Identify which cell holds the provided text, then report its (x, y) central coordinate. 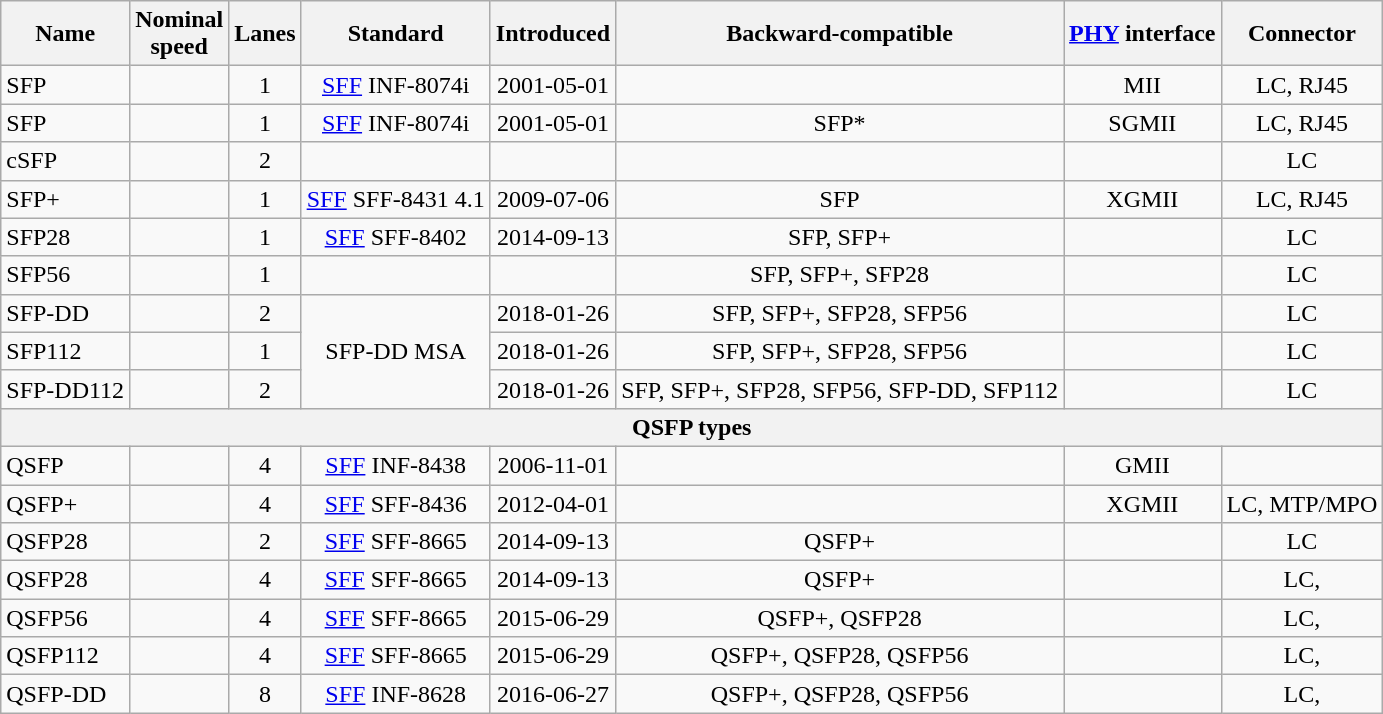
MII (1142, 85)
Lanes (265, 34)
SFP-DD MSA (396, 351)
SFP-DD112 (66, 389)
Nominal speed (180, 34)
QSFP (66, 465)
2006-11-01 (552, 465)
PHY interface (1142, 34)
GMII (1142, 465)
Name (66, 34)
SFP112 (66, 351)
LC, MTP/MPO (1302, 503)
SFF INF-8438 (396, 465)
QSFP types (692, 427)
QSFP56 (66, 618)
SFP, SFP+, SFP28, SFP56, SFP-DD, SFP112 (840, 389)
QSFP-DD (66, 694)
SFP* (840, 123)
SFF SFF-8436 (396, 503)
SFP28 (66, 237)
SFP56 (66, 275)
SFP-DD (66, 313)
SFF INF-8628 (396, 694)
Backward-compatible (840, 34)
2016-06-27 (552, 694)
2012-04-01 (552, 503)
cSFP (66, 161)
Standard (396, 34)
QSFP112 (66, 656)
SFP+ (66, 199)
2009-07-06 (552, 199)
SFP, SFP+, SFP28 (840, 275)
SFF SFF-8402 (396, 237)
8 (265, 694)
QSFP+, QSFP28 (840, 618)
Introduced (552, 34)
SGMII (1142, 123)
SFF SFF-8431 4.1 (396, 199)
Connector (1302, 34)
SFP, SFP+ (840, 237)
